Scan for the cell matching the given text and deliver its (X, Y) coordinate at center. 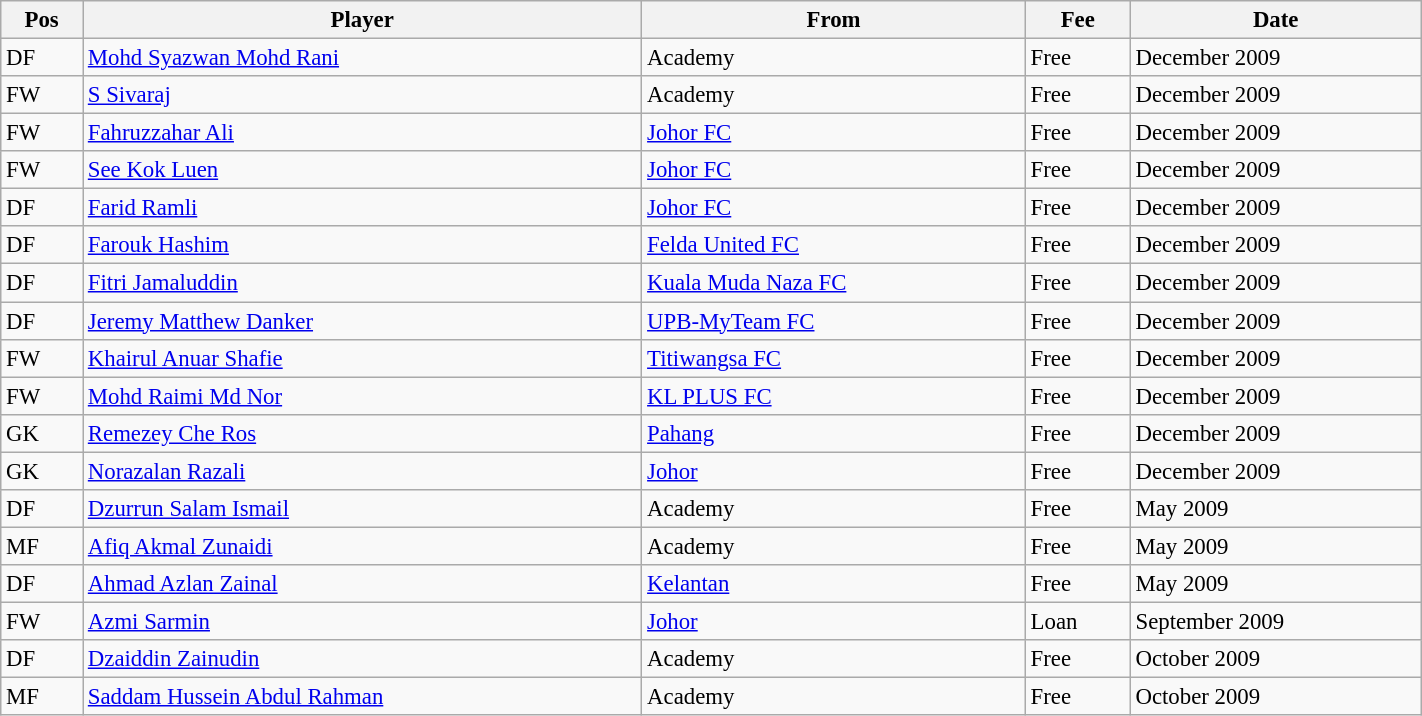
See Kok Luen (362, 170)
Kuala Muda Naza FC (834, 283)
Fitri Jamaluddin (362, 283)
Mohd Syazwan Mohd Rani (362, 58)
Mohd Raimi Md Nor (362, 396)
From (834, 20)
Dzaiddin Zainudin (362, 659)
S Sivaraj (362, 95)
Ahmad Azlan Zainal (362, 584)
Date (1276, 20)
Norazalan Razali (362, 471)
Titiwangsa FC (834, 358)
Kelantan (834, 584)
Fee (1078, 20)
Felda United FC (834, 245)
Pos (42, 20)
Farid Ramli (362, 208)
Khairul Anuar Shafie (362, 358)
September 2009 (1276, 621)
Jeremy Matthew Danker (362, 321)
Loan (1078, 621)
Fahruzzahar Ali (362, 133)
Farouk Hashim (362, 245)
KL PLUS FC (834, 396)
Dzurrun Salam Ismail (362, 509)
UPB-MyTeam FC (834, 321)
Player (362, 20)
Pahang (834, 433)
Azmi Sarmin (362, 621)
Saddam Hussein Abdul Rahman (362, 697)
Afiq Akmal Zunaidi (362, 546)
Remezey Che Ros (362, 433)
